Return (x, y) of the center of cell containing provided text 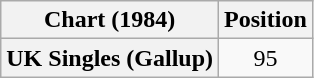
95 (266, 58)
Position (266, 20)
UK Singles (Gallup) (110, 58)
Chart (1984) (110, 20)
